Capture the cell that displays the provided text and extract its (x, y) central coordinate. 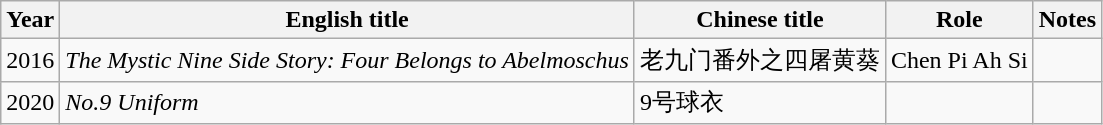
The Mystic Nine Side Story: Four Belongs to Abelmoschus (348, 60)
Year (30, 20)
Notes (1067, 20)
No.9 Uniform (348, 102)
老九门番外之四屠黄葵 (760, 60)
2016 (30, 60)
Role (959, 20)
Chen Pi Ah Si (959, 60)
Chinese title (760, 20)
2020 (30, 102)
English title (348, 20)
9号球衣 (760, 102)
